Pinpoint the cell where the given text exists, returning its (x, y) midpoint coordinate. 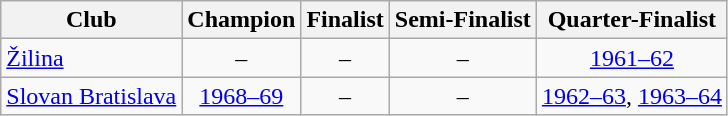
Club (92, 20)
Semi-Finalist (462, 20)
1968–69 (242, 96)
Quarter-Finalist (632, 20)
Slovan Bratislava (92, 96)
1961–62 (632, 58)
1962–63, 1963–64 (632, 96)
Champion (242, 20)
Finalist (345, 20)
Žilina (92, 58)
